Determine the [x, y] coordinate at the center of the cell enclosing the given text.  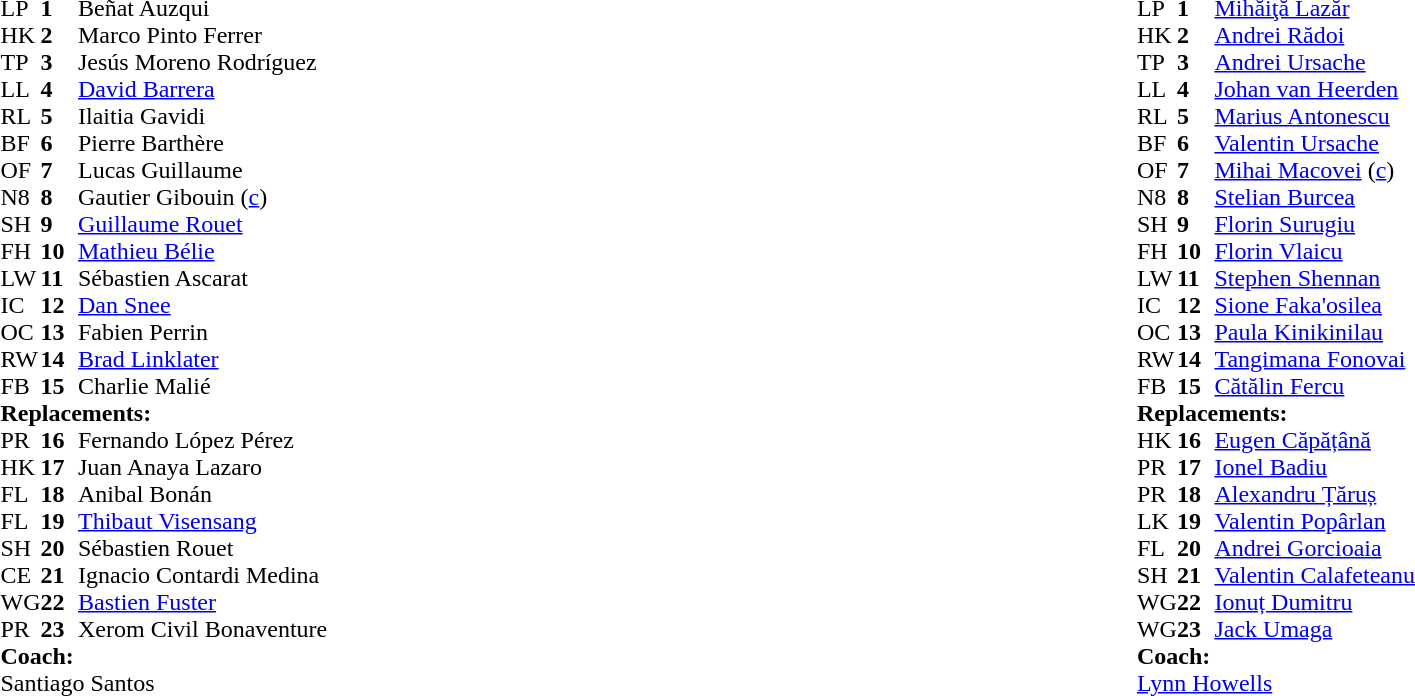
Florin Vlaicu [1314, 252]
Ignacio Contardi Medina [202, 576]
Cătălin Fercu [1314, 386]
David Barrera [202, 90]
Lucas Guillaume [202, 170]
Brad Linklater [202, 360]
Valentin Calafeteanu [1314, 576]
Xerom Civil Bonaventure [202, 630]
Mihai Macovei (c) [1314, 170]
Charlie Malié [202, 386]
Johan van Heerden [1314, 90]
LK [1157, 522]
Ilaitia Gavidi [202, 116]
Marco Pinto Ferrer [202, 36]
Eugen Căpățână [1314, 440]
Fabien Perrin [202, 332]
Jesús Moreno Rodríguez [202, 62]
Dan Snee [202, 306]
Bastien Fuster [202, 602]
Valentin Ursache [1314, 144]
Anibal Bonán [202, 494]
Sione Faka'osilea [1314, 306]
Thibaut Visensang [202, 522]
Alexandru Țăruș [1314, 494]
Paula Kinikinilau [1314, 332]
Andrei Gorcioaia [1314, 548]
Tangimana Fonovai [1314, 360]
Andrei Ursache [1314, 62]
CE [20, 576]
Mathieu Bélie [202, 252]
Fernando López Pérez [202, 440]
Sébastien Ascarat [202, 278]
Valentin Popârlan [1314, 522]
Ionel Badiu [1314, 468]
Sébastien Rouet [202, 548]
Jack Umaga [1314, 630]
Stelian Burcea [1314, 198]
Ionuț Dumitru [1314, 602]
Guillaume Rouet [202, 224]
Juan Anaya Lazaro [202, 468]
Stephen Shennan [1314, 278]
Pierre Barthère [202, 144]
Marius Antonescu [1314, 116]
Florin Surugiu [1314, 224]
Gautier Gibouin (c) [202, 198]
Andrei Rădoi [1314, 36]
